Determine the (X, Y) coordinate at the center of the cell enclosing the given text.  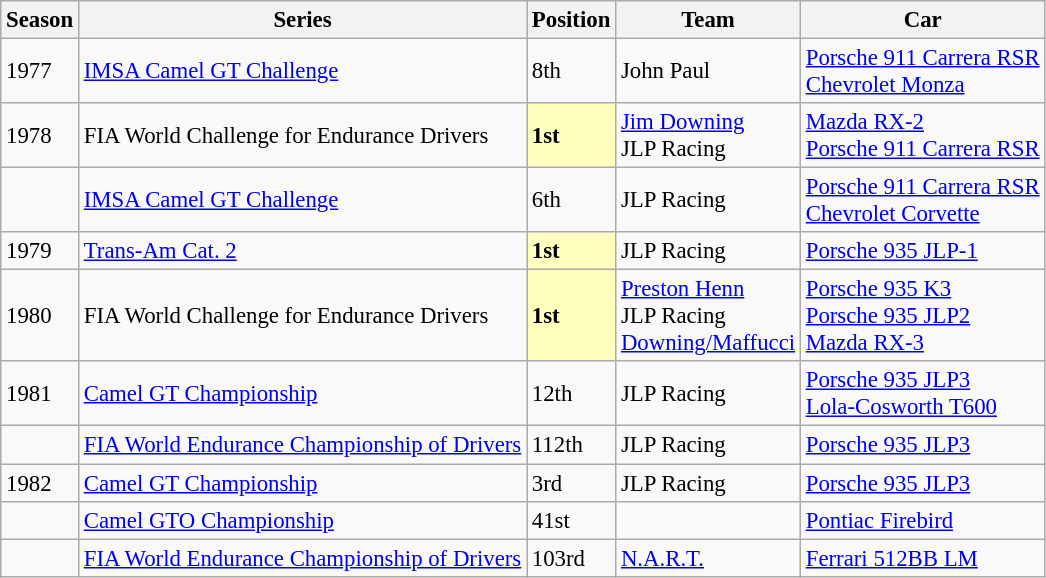
N.A.R.T. (708, 558)
Car (922, 20)
Pontiac Firebird (922, 520)
3rd (572, 483)
Porsche 911 Carrera RSRChevrolet Monza (922, 72)
103rd (572, 558)
1977 (40, 72)
Jim DowningJLP Racing (708, 136)
1980 (40, 316)
Ferrari 512BB LM (922, 558)
Team (708, 20)
Mazda RX-2Porsche 911 Carrera RSR (922, 136)
Porsche 911 Carrera RSRChevrolet Corvette (922, 200)
Porsche 935 JLP3Lola-Cosworth T600 (922, 394)
Preston HennJLP RacingDowning/Maffucci (708, 316)
Camel GTO Championship (302, 520)
6th (572, 200)
8th (572, 72)
1978 (40, 136)
Series (302, 20)
Porsche 935 K3Porsche 935 JLP2Mazda RX-3 (922, 316)
1979 (40, 251)
Porsche 935 JLP-1 (922, 251)
Season (40, 20)
1981 (40, 394)
1982 (40, 483)
John Paul (708, 72)
12th (572, 394)
Trans-Am Cat. 2 (302, 251)
112th (572, 445)
Position (572, 20)
41st (572, 520)
